Return [x, y] of the center of cell containing provided text 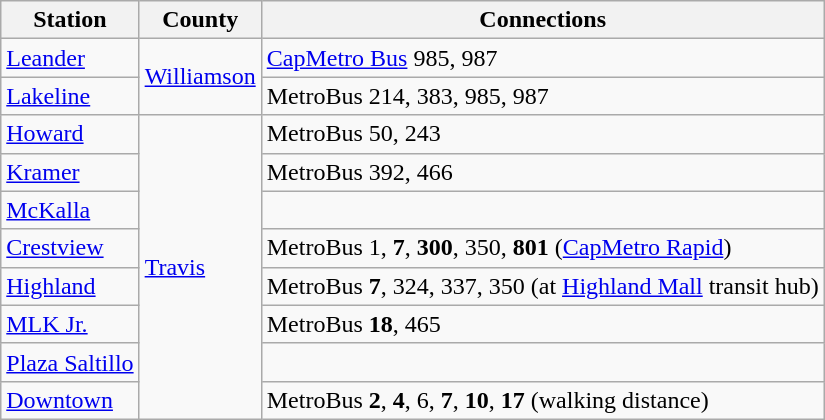
Kramer [70, 172]
McKalla [70, 210]
Leander [70, 58]
MetroBus 1, 7, 300, 350, 801 (CapMetro Rapid) [542, 248]
CapMetro Bus 985, 987 [542, 58]
MetroBus 50, 243 [542, 134]
MetroBus 18, 465 [542, 324]
Lakeline [70, 96]
Highland [70, 286]
Downtown [70, 400]
County [200, 20]
Williamson [200, 77]
Station [70, 20]
MetroBus 2, 4, 6, 7, 10, 17 (walking distance) [542, 400]
MetroBus 7, 324, 337, 350 (at Highland Mall transit hub) [542, 286]
Howard [70, 134]
Travis [200, 267]
Plaza Saltillo [70, 362]
Connections [542, 20]
MetroBus 392, 466 [542, 172]
Crestview [70, 248]
MLK Jr. [70, 324]
MetroBus 214, 383, 985, 987 [542, 96]
